For the text-containing cell, return its midpoint in (x, y) coordinate format. 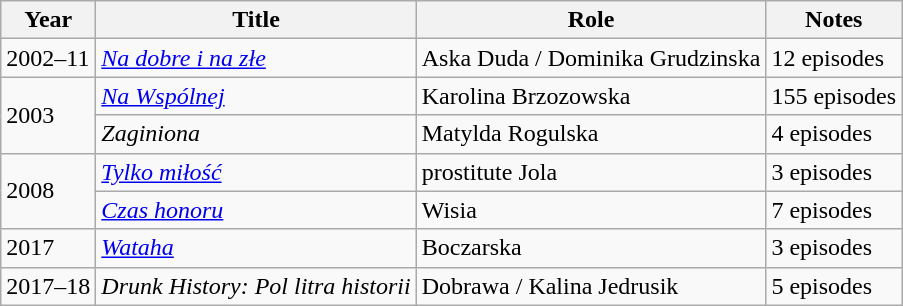
2017 (48, 248)
Notes (834, 20)
Karolina Brzozowska (591, 96)
2002–11 (48, 58)
Aska Duda / Dominika Grudzinska (591, 58)
Title (256, 20)
5 episodes (834, 286)
Role (591, 20)
Drunk History: Pol litra historii (256, 286)
12 episodes (834, 58)
Boczarska (591, 248)
Year (48, 20)
Na dobre i na złe (256, 58)
Dobrawa / Kalina Jedrusik (591, 286)
Na Wspólnej (256, 96)
Czas honoru (256, 210)
Zaginiona (256, 134)
Tylko miłość (256, 172)
Wataha (256, 248)
7 episodes (834, 210)
Wisia (591, 210)
2017–18 (48, 286)
2003 (48, 115)
4 episodes (834, 134)
155 episodes (834, 96)
Matylda Rogulska (591, 134)
2008 (48, 191)
prostitute Jola (591, 172)
